Provide the (X, Y) coordinate of the cell's center where the given text is located.  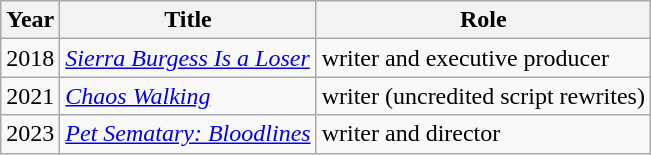
writer and executive producer (483, 58)
2021 (30, 96)
Sierra Burgess Is a Loser (188, 58)
Role (483, 20)
Year (30, 20)
writer (uncredited script rewrites) (483, 96)
writer and director (483, 134)
Title (188, 20)
Pet Sematary: Bloodlines (188, 134)
Chaos Walking (188, 96)
2018 (30, 58)
2023 (30, 134)
